Extract the (x, y) coordinate from the center of the cell holding the provided text.  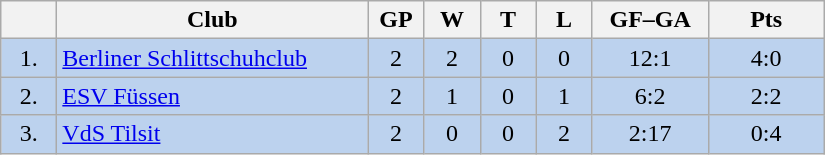
4:0 (766, 58)
0:4 (766, 134)
L (564, 20)
1. (29, 58)
VdS Tilsit (212, 134)
T (508, 20)
GF–GA (650, 20)
2. (29, 96)
GP (396, 20)
2:2 (766, 96)
3. (29, 134)
2:17 (650, 134)
Berliner Schlittschuhclub (212, 58)
ESV Füssen (212, 96)
Pts (766, 20)
Club (212, 20)
6:2 (650, 96)
12:1 (650, 58)
W (452, 20)
